Find where the given text appears and provide that cell's center as (X, Y) coordinate. 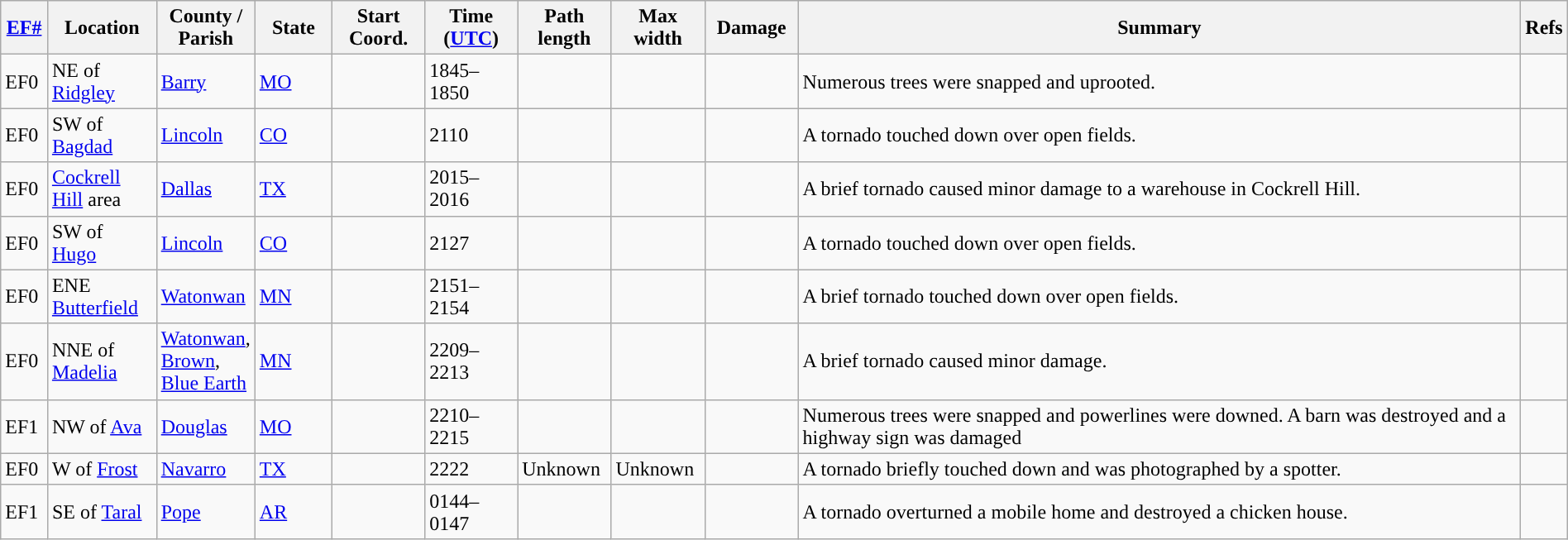
Summary (1159, 28)
2210–2215 (471, 427)
Numerous trees were snapped and powerlines were downed. A barn was destroyed and a highway sign was damaged (1159, 427)
Pope (205, 511)
NNE of Madelia (102, 361)
Refs (1544, 28)
Damage (751, 28)
0144–0147 (471, 511)
Cockrell Hill area (102, 189)
A brief tornado touched down over open fields. (1159, 296)
AR (293, 511)
Watonwan, Brown, Blue Earth (205, 361)
State (293, 28)
2151–2154 (471, 296)
EF# (25, 28)
Douglas (205, 427)
Dallas (205, 189)
Barry (205, 81)
A brief tornado caused minor damage to a warehouse in Cockrell Hill. (1159, 189)
A tornado briefly touched down and was photographed by a spotter. (1159, 469)
ENE Butterfield (102, 296)
NW of Ava (102, 427)
1845–1850 (471, 81)
2110 (471, 136)
SW of Bagdad (102, 136)
Location (102, 28)
Navarro (205, 469)
Start Coord. (379, 28)
Time (UTC) (471, 28)
SE of Taral (102, 511)
2015–2016 (471, 189)
NE of Ridgley (102, 81)
W of Frost (102, 469)
County / Parish (205, 28)
2127 (471, 243)
A brief tornado caused minor damage. (1159, 361)
Numerous trees were snapped and uprooted. (1159, 81)
2209–2213 (471, 361)
Watonwan (205, 296)
SW of Hugo (102, 243)
Max width (658, 28)
A tornado overturned a mobile home and destroyed a chicken house. (1159, 511)
2222 (471, 469)
Path length (564, 28)
